For the text-containing cell, return its midpoint in [X, Y] coordinate format. 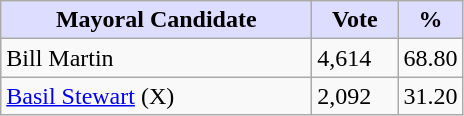
4,614 [355, 58]
Mayoral Candidate [156, 20]
31.20 [430, 96]
Basil Stewart (X) [156, 96]
Bill Martin [156, 58]
% [430, 20]
68.80 [430, 58]
Vote [355, 20]
2,092 [355, 96]
